Extract the [x, y] coordinate from the center of the cell holding the provided text.  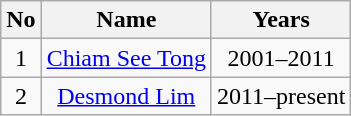
Chiam See Tong [126, 58]
2001–2011 [280, 58]
No [21, 20]
Desmond Lim [126, 96]
Name [126, 20]
2011–present [280, 96]
Years [280, 20]
2 [21, 96]
1 [21, 58]
